Determine the (X, Y) coordinate at the center of the cell enclosing the given text.  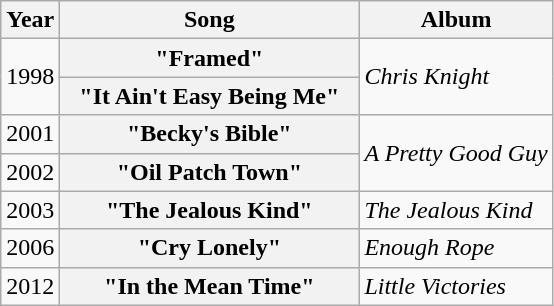
2006 (30, 248)
2001 (30, 134)
2012 (30, 286)
2003 (30, 210)
1998 (30, 77)
Album (456, 20)
"It Ain't Easy Being Me" (210, 96)
2002 (30, 172)
"Becky's Bible" (210, 134)
Little Victories (456, 286)
Song (210, 20)
"Oil Patch Town" (210, 172)
"Framed" (210, 58)
Year (30, 20)
Chris Knight (456, 77)
A Pretty Good Guy (456, 153)
"In the Mean Time" (210, 286)
"The Jealous Kind" (210, 210)
"Cry Lonely" (210, 248)
The Jealous Kind (456, 210)
Enough Rope (456, 248)
